Find where the given text appears and provide that cell's center as [x, y] coordinate. 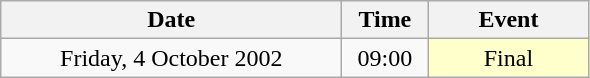
Time [385, 20]
Date [172, 20]
Final [508, 58]
Event [508, 20]
Friday, 4 October 2002 [172, 58]
09:00 [385, 58]
